Capture the cell that displays the provided text and extract its [X, Y] central coordinate. 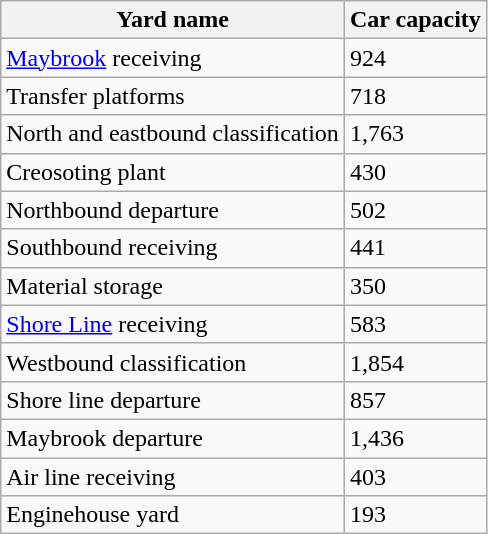
403 [415, 477]
Southbound receiving [173, 248]
Enginehouse yard [173, 515]
857 [415, 400]
Car capacity [415, 20]
1,854 [415, 362]
1,436 [415, 438]
Maybrook receiving [173, 58]
1,763 [415, 134]
441 [415, 248]
Northbound departure [173, 210]
Material storage [173, 286]
430 [415, 172]
718 [415, 96]
924 [415, 58]
Westbound classification [173, 362]
Maybrook departure [173, 438]
Transfer platforms [173, 96]
Creosoting plant [173, 172]
Shore Line receiving [173, 324]
193 [415, 515]
502 [415, 210]
Shore line departure [173, 400]
583 [415, 324]
Air line receiving [173, 477]
North and eastbound classification [173, 134]
350 [415, 286]
Yard name [173, 20]
